Locate the cell with the specified text and output its (X, Y) center coordinate. 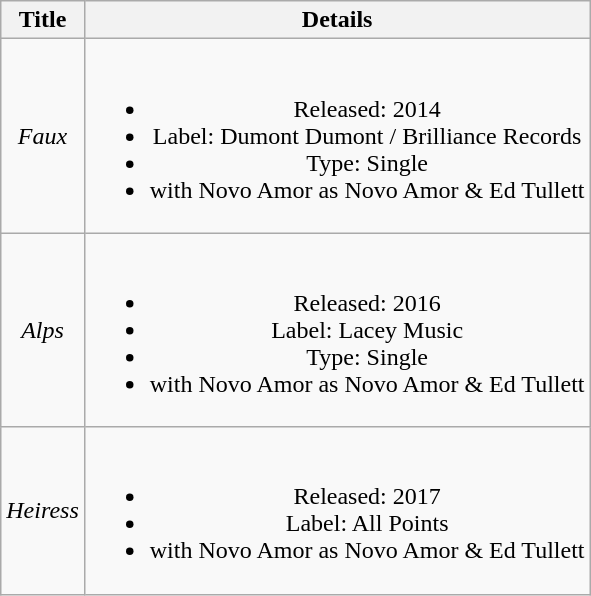
Faux (43, 136)
Title (43, 20)
Heiress (43, 510)
Alps (43, 330)
Released: 2017Label: All Pointswith Novo Amor as Novo Amor & Ed Tullett (337, 510)
Details (337, 20)
Released: 2016Label: Lacey MusicType: Singlewith Novo Amor as Novo Amor & Ed Tullett (337, 330)
Released: 2014Label: Dumont Dumont / Brilliance RecordsType: Singlewith Novo Amor as Novo Amor & Ed Tullett (337, 136)
